For the text-containing cell, return its midpoint in [x, y] coordinate format. 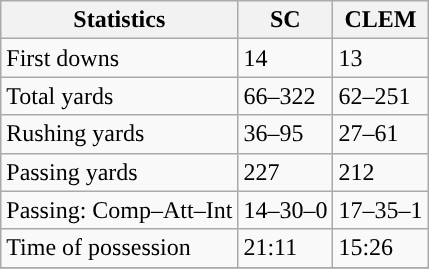
21:11 [286, 248]
66–322 [286, 96]
27–61 [380, 134]
36–95 [286, 134]
13 [380, 58]
212 [380, 172]
CLEM [380, 20]
First downs [120, 58]
Passing: Comp–Att–Int [120, 210]
SC [286, 20]
Statistics [120, 20]
14 [286, 58]
Total yards [120, 96]
15:26 [380, 248]
227 [286, 172]
Passing yards [120, 172]
17–35–1 [380, 210]
14–30–0 [286, 210]
62–251 [380, 96]
Rushing yards [120, 134]
Time of possession [120, 248]
